Return the (x, y) coordinate for the center point of the cell that contains the specified text.  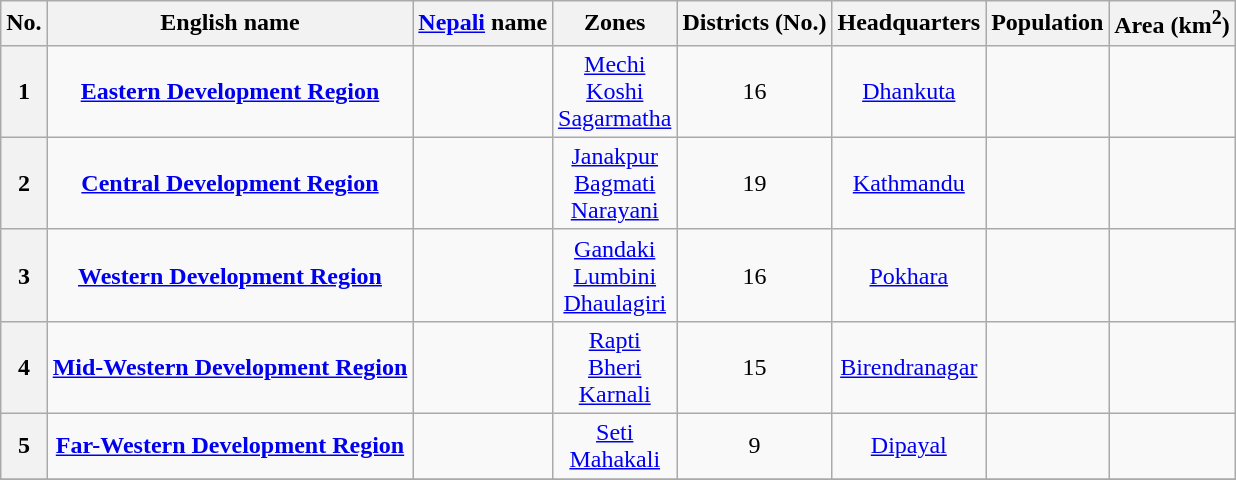
Mechi Koshi Sagarmatha (615, 91)
Central Development Region (230, 183)
Population (1048, 24)
Janakpur Bagmati Narayani (615, 183)
Western Development Region (230, 275)
Rapti Bheri Karnali (615, 367)
2 (24, 183)
Gandaki Lumbini Dhaulagiri (615, 275)
English name (230, 24)
Districts (No.) (754, 24)
Birendranagar (909, 367)
5 (24, 446)
Nepali name (483, 24)
Zones (615, 24)
Kathmandu (909, 183)
Seti Mahakali (615, 446)
Headquarters (909, 24)
Dipayal (909, 446)
Mid-Western Development Region (230, 367)
4 (24, 367)
15 (754, 367)
Far-Western Development Region (230, 446)
No. (24, 24)
9 (754, 446)
3 (24, 275)
Dhankuta (909, 91)
19 (754, 183)
Eastern Development Region (230, 91)
1 (24, 91)
Pokhara (909, 275)
Area (km2) (1172, 24)
